Locate the cell with the specified text and output its [x, y] center coordinate. 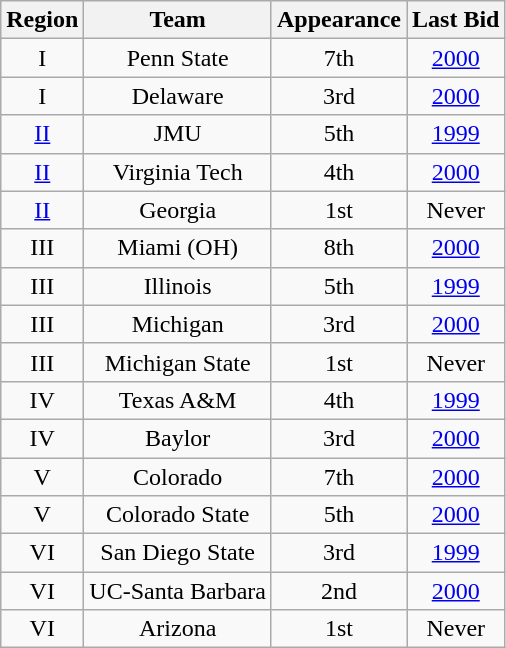
Virginia Tech [178, 172]
Colorado State [178, 515]
UC-Santa Barbara [178, 591]
Appearance [338, 20]
Michigan State [178, 362]
Colorado [178, 477]
Illinois [178, 286]
2nd [338, 591]
JMU [178, 134]
San Diego State [178, 553]
Texas A&M [178, 400]
Baylor [178, 438]
Penn State [178, 58]
Team [178, 20]
Delaware [178, 96]
Last Bid [456, 20]
Georgia [178, 210]
Region [42, 20]
Arizona [178, 629]
Michigan [178, 324]
Miami (OH) [178, 248]
8th [338, 248]
